Determine the [X, Y] coordinate at the center of the cell enclosing the given text.  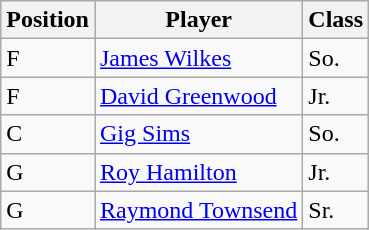
C [48, 134]
David Greenwood [198, 96]
Class [336, 20]
Raymond Townsend [198, 210]
Gig Sims [198, 134]
Roy Hamilton [198, 172]
James Wilkes [198, 58]
Player [198, 20]
Position [48, 20]
Sr. [336, 210]
